Capture the cell that displays the provided text and extract its (X, Y) central coordinate. 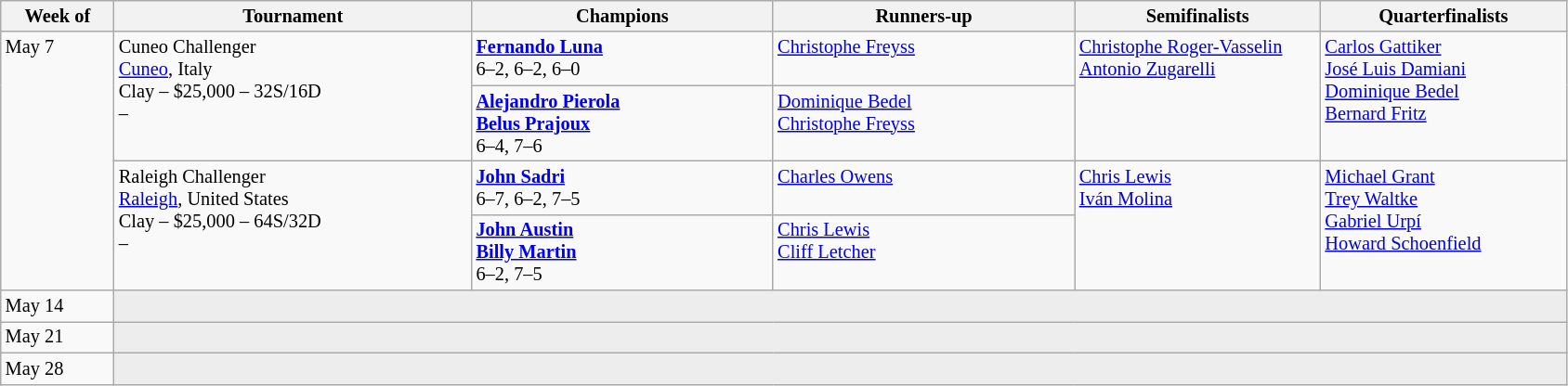
Alejandro Pierola Belus Prajoux6–4, 7–6 (622, 123)
Christophe Freyss (923, 58)
Carlos Gattiker José Luis Damiani Dominique Bedel Bernard Fritz (1444, 96)
Christophe Roger-Vasselin Antonio Zugarelli (1198, 96)
Chris Lewis Iván Molina (1198, 225)
May 7 (58, 161)
Dominique Bedel Christophe Freyss (923, 123)
Quarterfinalists (1444, 16)
Runners-up (923, 16)
Tournament (294, 16)
Semifinalists (1198, 16)
John Sadri 6–7, 6–2, 7–5 (622, 187)
May 28 (58, 368)
Cuneo Challenger Cuneo, ItalyClay – $25,000 – 32S/16D – (294, 96)
Chris Lewis Cliff Letcher (923, 252)
Week of (58, 16)
May 21 (58, 337)
John Austin Billy Martin6–2, 7–5 (622, 252)
May 14 (58, 306)
Champions (622, 16)
Fernando Luna 6–2, 6–2, 6–0 (622, 58)
Charles Owens (923, 187)
Raleigh Challenger Raleigh, United StatesClay – $25,000 – 64S/32D – (294, 225)
Michael Grant Trey Waltke Gabriel Urpí Howard Schoenfield (1444, 225)
